Locate the cell with the specified text and output its (x, y) center coordinate. 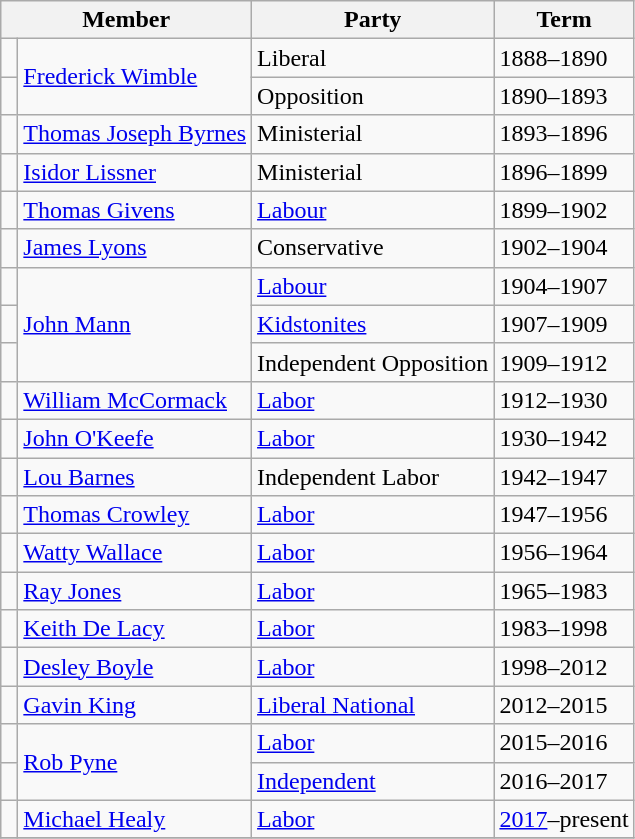
1956–1964 (564, 553)
1902–1904 (564, 248)
Michael Healy (135, 819)
1983–1998 (564, 629)
James Lyons (135, 248)
Liberal (373, 58)
1912–1930 (564, 400)
Gavin King (135, 705)
Desley Boyle (135, 667)
Member (126, 20)
1890–1893 (564, 96)
1998–2012 (564, 667)
Term (564, 20)
1907–1909 (564, 324)
1930–1942 (564, 438)
John Mann (135, 324)
2017–present (564, 819)
Independent (373, 781)
1965–1983 (564, 591)
1947–1956 (564, 515)
1899–1902 (564, 210)
Thomas Crowley (135, 515)
Frederick Wimble (135, 77)
Independent Opposition (373, 362)
Ray Jones (135, 591)
2016–2017 (564, 781)
Kidstonites (373, 324)
Party (373, 20)
John O'Keefe (135, 438)
2015–2016 (564, 743)
1896–1899 (564, 172)
Watty Wallace (135, 553)
2012–2015 (564, 705)
Lou Barnes (135, 477)
1893–1896 (564, 134)
Thomas Givens (135, 210)
1904–1907 (564, 286)
Conservative (373, 248)
1942–1947 (564, 477)
Liberal National (373, 705)
1909–1912 (564, 362)
Keith De Lacy (135, 629)
Opposition (373, 96)
Thomas Joseph Byrnes (135, 134)
Rob Pyne (135, 762)
William McCormack (135, 400)
1888–1890 (564, 58)
Independent Labor (373, 477)
Isidor Lissner (135, 172)
